Find where the given text appears and provide that cell's center as [X, Y] coordinate. 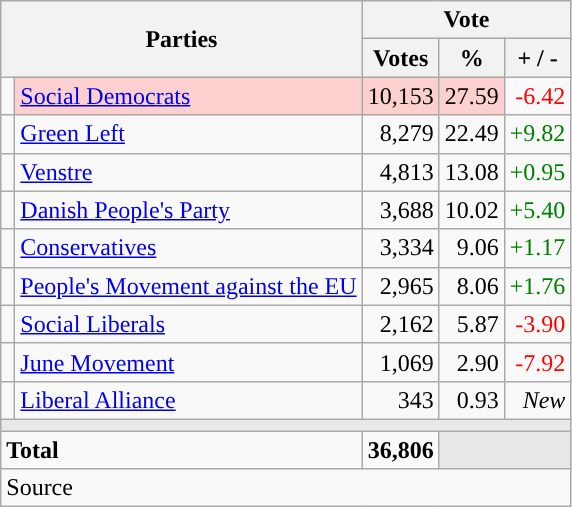
8,279 [400, 134]
2,965 [400, 286]
-7.92 [538, 362]
Conservatives [188, 248]
Venstre [188, 172]
Danish People's Party [188, 210]
9.06 [472, 248]
8.06 [472, 286]
Total [182, 449]
+0.95 [538, 172]
343 [400, 400]
+1.76 [538, 286]
22.49 [472, 134]
Vote [466, 20]
June Movement [188, 362]
36,806 [400, 449]
2.90 [472, 362]
10.02 [472, 210]
5.87 [472, 324]
Votes [400, 58]
Source [286, 488]
% [472, 58]
+ / - [538, 58]
-6.42 [538, 96]
+1.17 [538, 248]
3,688 [400, 210]
+9.82 [538, 134]
New [538, 400]
2,162 [400, 324]
Green Left [188, 134]
People's Movement against the EU [188, 286]
Social Liberals [188, 324]
Parties [182, 39]
0.93 [472, 400]
4,813 [400, 172]
1,069 [400, 362]
Social Democrats [188, 96]
27.59 [472, 96]
+5.40 [538, 210]
3,334 [400, 248]
10,153 [400, 96]
13.08 [472, 172]
Liberal Alliance [188, 400]
-3.90 [538, 324]
